Search for the cell housing the specified text and yield its (X, Y) center coordinate. 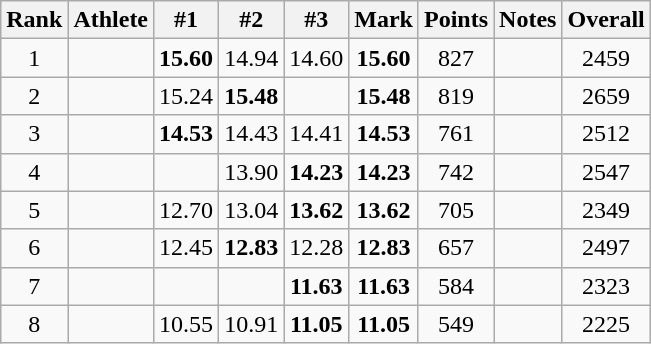
2497 (606, 248)
7 (34, 286)
8 (34, 324)
5 (34, 210)
#2 (252, 20)
657 (456, 248)
6 (34, 248)
2547 (606, 172)
Notes (528, 20)
12.70 (186, 210)
584 (456, 286)
14.94 (252, 58)
15.24 (186, 96)
13.90 (252, 172)
2459 (606, 58)
14.41 (316, 134)
#3 (316, 20)
Mark (384, 20)
742 (456, 172)
4 (34, 172)
2512 (606, 134)
10.55 (186, 324)
2323 (606, 286)
13.04 (252, 210)
2659 (606, 96)
Points (456, 20)
761 (456, 134)
3 (34, 134)
#1 (186, 20)
819 (456, 96)
14.43 (252, 134)
12.28 (316, 248)
2225 (606, 324)
Athlete (111, 20)
14.60 (316, 58)
Rank (34, 20)
12.45 (186, 248)
549 (456, 324)
1 (34, 58)
Overall (606, 20)
10.91 (252, 324)
2 (34, 96)
2349 (606, 210)
705 (456, 210)
827 (456, 58)
